Provide the (x, y) coordinate of the cell's center where the given text is located.  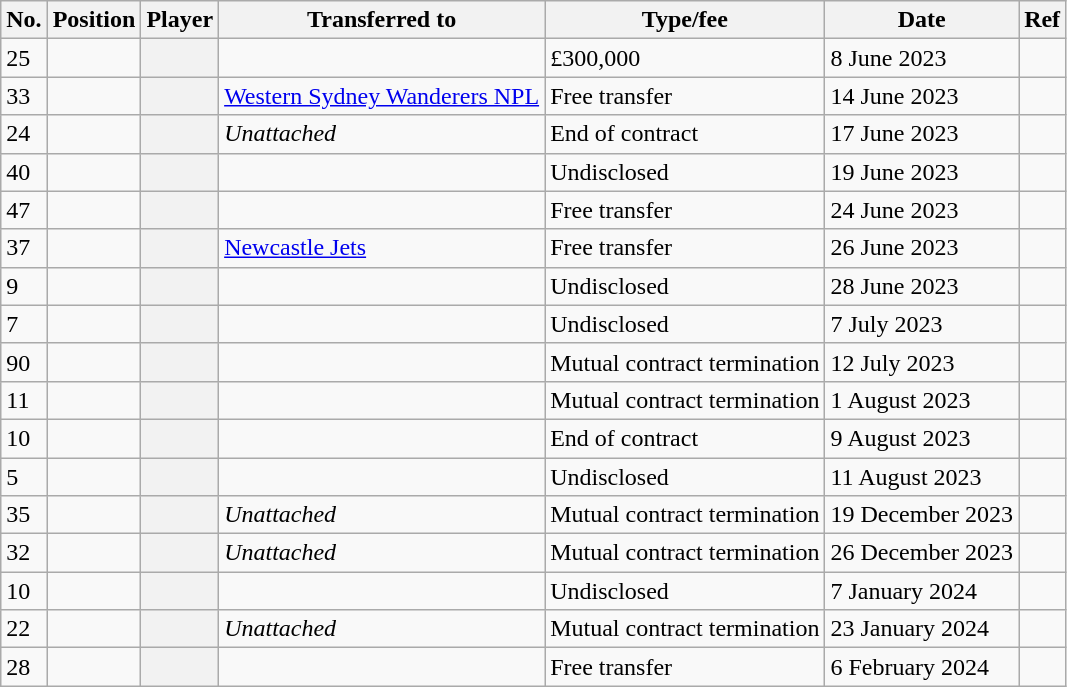
7 July 2023 (922, 324)
28 (24, 667)
47 (24, 210)
17 June 2023 (922, 134)
9 August 2023 (922, 438)
Player (180, 20)
£300,000 (685, 58)
26 June 2023 (922, 248)
Western Sydney Wanderers NPL (382, 96)
6 February 2024 (922, 667)
Type/fee (685, 20)
32 (24, 553)
Ref (1042, 20)
37 (24, 248)
5 (24, 477)
Transferred to (382, 20)
19 June 2023 (922, 172)
26 December 2023 (922, 553)
9 (24, 286)
Date (922, 20)
22 (24, 629)
7 January 2024 (922, 591)
Position (94, 20)
28 June 2023 (922, 286)
24 (24, 134)
7 (24, 324)
40 (24, 172)
8 June 2023 (922, 58)
11 August 2023 (922, 477)
14 June 2023 (922, 96)
1 August 2023 (922, 400)
19 December 2023 (922, 515)
No. (24, 20)
90 (24, 362)
12 July 2023 (922, 362)
24 June 2023 (922, 210)
23 January 2024 (922, 629)
11 (24, 400)
Newcastle Jets (382, 248)
35 (24, 515)
33 (24, 96)
25 (24, 58)
